Identify which cell holds the provided text, then report its (X, Y) central coordinate. 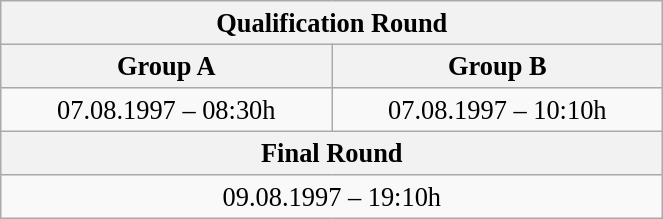
Group B (498, 66)
Qualification Round (332, 22)
07.08.1997 – 08:30h (166, 109)
09.08.1997 – 19:10h (332, 197)
Group A (166, 66)
07.08.1997 – 10:10h (498, 109)
Final Round (332, 153)
